From the cell containing the given text, extract its center point as [X, Y] coordinate. 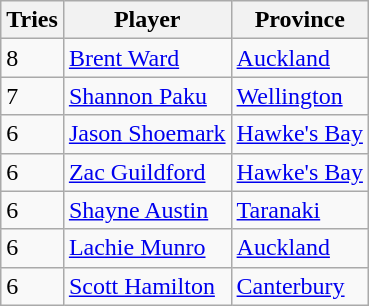
Shannon Paku [147, 96]
Canterbury [300, 286]
Lachie Munro [147, 248]
Scott Hamilton [147, 286]
Province [300, 20]
Tries [32, 20]
Taranaki [300, 210]
Shayne Austin [147, 210]
Zac Guildford [147, 172]
Brent Ward [147, 58]
7 [32, 96]
8 [32, 58]
Wellington [300, 96]
Jason Shoemark [147, 134]
Player [147, 20]
